From the cell containing the given text, extract its center point as [X, Y] coordinate. 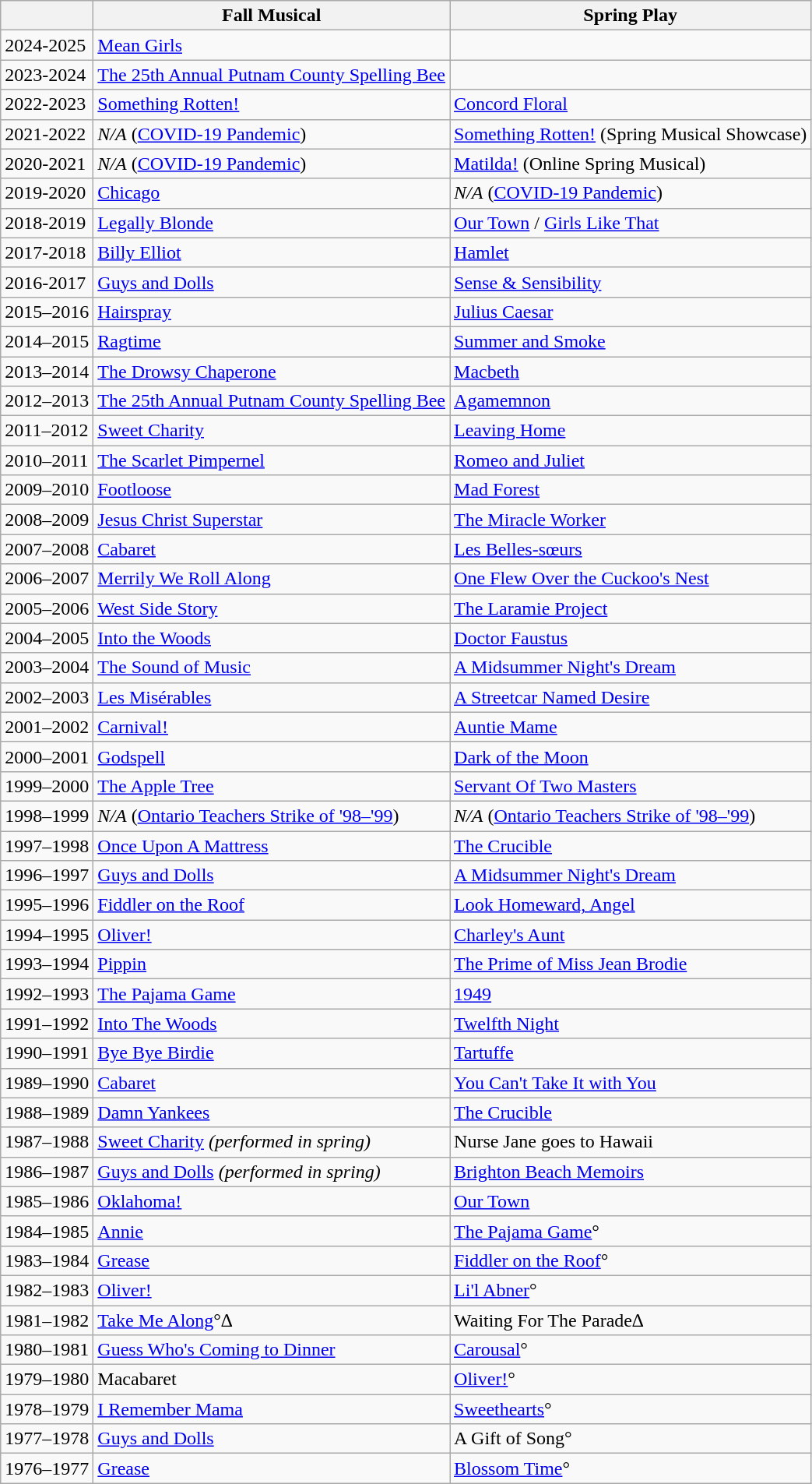
Bye Bye Birdie [272, 1053]
1977–1978 [47, 1439]
The Miracle Worker [631, 520]
1949 [631, 994]
1984–1985 [47, 1231]
Take Me Along°∆ [272, 1320]
Carnival! [272, 727]
Spring Play [631, 16]
1993–1994 [47, 964]
1983–1984 [47, 1260]
Ragtime [272, 341]
Sweet Charity [272, 431]
Hamlet [631, 252]
2018-2019 [47, 223]
1995–1996 [47, 905]
Sweethearts° [631, 1409]
A Gift of Song° [631, 1439]
1991–1992 [47, 1024]
2003–2004 [47, 668]
The Laramie Project [631, 608]
1979–1980 [47, 1380]
Fiddler on the Roof° [631, 1260]
Twelfth Night [631, 1024]
The Pajama Game [272, 994]
Concord Floral [631, 104]
1987–1988 [47, 1142]
Doctor Faustus [631, 638]
Billy Elliot [272, 252]
2000–2001 [47, 756]
Waiting For The Parade∆ [631, 1320]
2014–2015 [47, 341]
West Side Story [272, 608]
Merrily We Roll Along [272, 579]
1985–1986 [47, 1201]
2004–2005 [47, 638]
2012–2013 [47, 401]
1986–1987 [47, 1172]
Sense & Sensibility [631, 282]
2020-2021 [47, 164]
Tartuffe [631, 1053]
Our Town [631, 1201]
Mad Forest [631, 490]
2007–2008 [47, 549]
The Pajama Game° [631, 1231]
Once Upon A Mattress [272, 845]
1997–1998 [47, 845]
Julius Caesar [631, 312]
Oklahoma! [272, 1201]
2019-2020 [47, 193]
Guess Who's Coming to Dinner [272, 1350]
1980–1981 [47, 1350]
A Streetcar Named Desire [631, 697]
2009–2010 [47, 490]
1992–1993 [47, 994]
Our Town / Girls Like That [631, 223]
2016-2017 [47, 282]
Guys and Dolls (performed in spring) [272, 1172]
2017-2018 [47, 252]
1994–1995 [47, 935]
Macbeth [631, 372]
2013–2014 [47, 372]
Footloose [272, 490]
Godspell [272, 756]
Charley's Aunt [631, 935]
Carousal° [631, 1350]
2005–2006 [47, 608]
1988–1989 [47, 1112]
The Drowsy Chaperone [272, 372]
2023-2024 [47, 75]
2002–2003 [47, 697]
Agamemnon [631, 401]
Something Rotten! [272, 104]
Oliver!° [631, 1380]
2021-2022 [47, 134]
2011–2012 [47, 431]
Annie [272, 1231]
Blossom Time° [631, 1468]
Macabaret [272, 1380]
Nurse Jane goes to Hawaii [631, 1142]
I Remember Mama [272, 1409]
Les Misérables [272, 697]
Hairspray [272, 312]
1989–1990 [47, 1083]
Legally Blonde [272, 223]
2022-2023 [47, 104]
Romeo and Juliet [631, 460]
1978–1979 [47, 1409]
1981–1982 [47, 1320]
1990–1991 [47, 1053]
Fiddler on the Roof [272, 905]
Brighton Beach Memoirs [631, 1172]
Summer and Smoke [631, 341]
2024-2025 [47, 45]
1998–1999 [47, 816]
Li'l Abner° [631, 1290]
2008–2009 [47, 520]
1996–1997 [47, 876]
Servant Of Two Masters [631, 786]
You Can't Take It with You [631, 1083]
1976–1977 [47, 1468]
1999–2000 [47, 786]
Into The Woods [272, 1024]
Dark of the Moon [631, 756]
Pippin [272, 964]
Jesus Christ Superstar [272, 520]
The Prime of Miss Jean Brodie [631, 964]
Look Homeward, Angel [631, 905]
Something Rotten! (Spring Musical Showcase) [631, 134]
2001–2002 [47, 727]
Into the Woods [272, 638]
2015–2016 [47, 312]
1982–1983 [47, 1290]
Matilda! (Online Spring Musical) [631, 164]
Mean Girls [272, 45]
The Apple Tree [272, 786]
Leaving Home [631, 431]
One Flew Over the Cuckoo's Nest [631, 579]
2006–2007 [47, 579]
2010–2011 [47, 460]
Damn Yankees [272, 1112]
Auntie Mame [631, 727]
Sweet Charity (performed in spring) [272, 1142]
The Scarlet Pimpernel [272, 460]
The Sound of Music [272, 668]
Fall Musical [272, 16]
Les Belles-sœurs [631, 549]
Chicago [272, 193]
